Detect which cell encompasses the target text, then output its [X, Y] center coordinate. 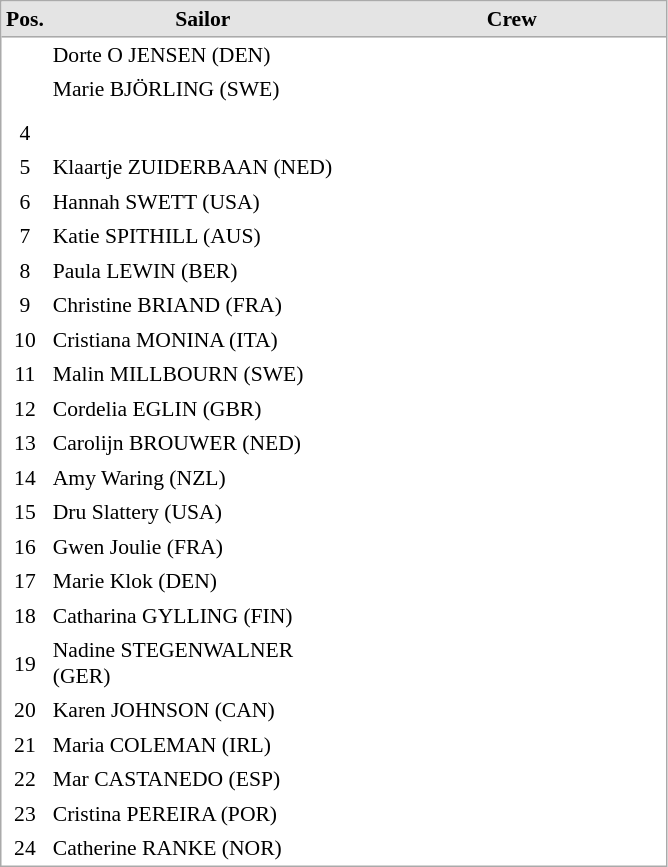
9 [26, 305]
24 [26, 848]
8 [26, 271]
Carolijn BROUWER (NED) [202, 443]
21 [26, 745]
18 [26, 615]
Nadine STEGENWALNER (GER) [202, 663]
Crew [512, 20]
17 [26, 581]
Cordelia EGLIN (GBR) [202, 409]
Cristiana MONINA (ITA) [202, 339]
Mar CASTANEDO (ESP) [202, 779]
Marie BJÖRLING (SWE) [202, 89]
Dru Slattery (USA) [202, 512]
23 [26, 813]
Paula LEWIN (BER) [202, 271]
Malin MILLBOURN (SWE) [202, 374]
Christine BRIAND (FRA) [202, 305]
Catherine RANKE (NOR) [202, 848]
16 [26, 547]
10 [26, 339]
Gwen Joulie (FRA) [202, 547]
Hannah SWETT (USA) [202, 201]
Maria COLEMAN (IRL) [202, 745]
7 [26, 236]
Amy Waring (NZL) [202, 477]
19 [26, 663]
4 [26, 133]
14 [26, 477]
Pos. [26, 20]
13 [26, 443]
20 [26, 710]
6 [26, 201]
12 [26, 409]
22 [26, 779]
15 [26, 512]
Katie SPITHILL (AUS) [202, 236]
Karen JOHNSON (CAN) [202, 710]
Catharina GYLLING (FIN) [202, 615]
Cristina PEREIRA (POR) [202, 813]
Marie Klok (DEN) [202, 581]
Klaartje ZUIDERBAAN (NED) [202, 167]
11 [26, 374]
Dorte O JENSEN (DEN) [202, 55]
5 [26, 167]
Sailor [202, 20]
